Identify which cell holds the provided text, then report its [x, y] central coordinate. 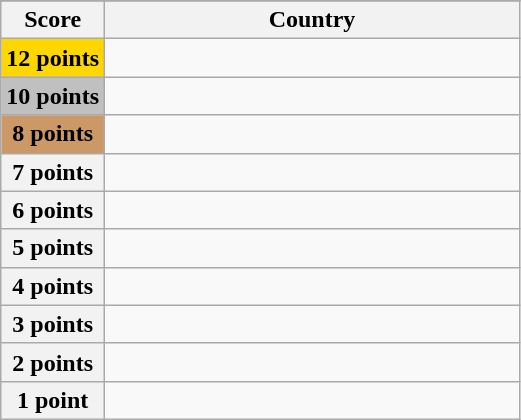
7 points [53, 172]
2 points [53, 362]
6 points [53, 210]
12 points [53, 58]
1 point [53, 400]
Country [312, 20]
5 points [53, 248]
10 points [53, 96]
3 points [53, 324]
4 points [53, 286]
8 points [53, 134]
Score [53, 20]
